Locate the cell with the specified text and output its [X, Y] center coordinate. 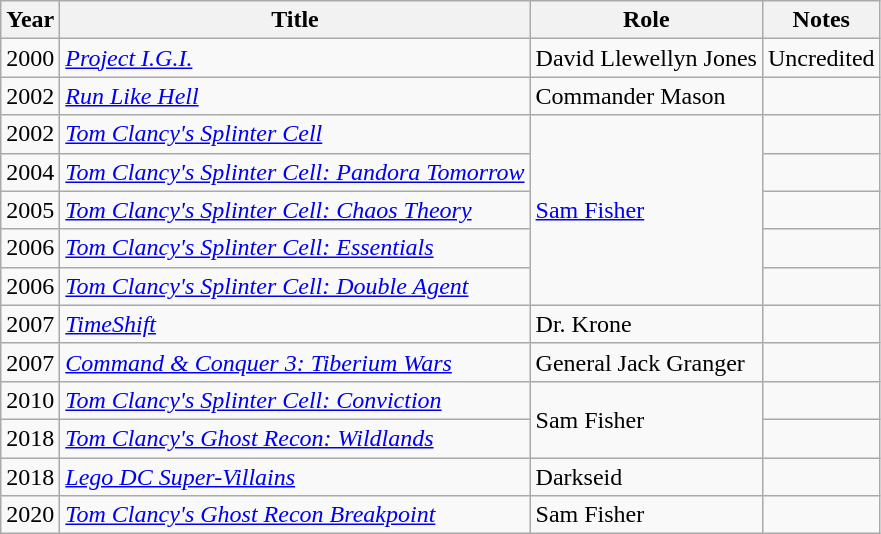
TimeShift [295, 324]
Title [295, 20]
Uncredited [821, 58]
Tom Clancy's Splinter Cell: Essentials [295, 248]
Tom Clancy's Splinter Cell: Chaos Theory [295, 210]
2000 [30, 58]
Tom Clancy's Splinter Cell [295, 134]
Run Like Hell [295, 96]
Tom Clancy's Splinter Cell: Pandora Tomorrow [295, 172]
Tom Clancy's Ghost Recon: Wildlands [295, 438]
Tom Clancy's Splinter Cell: Conviction [295, 400]
Role [646, 20]
Command & Conquer 3: Tiberium Wars [295, 362]
2010 [30, 400]
David Llewellyn Jones [646, 58]
Tom Clancy's Ghost Recon Breakpoint [295, 515]
Lego DC Super-Villains [295, 477]
Notes [821, 20]
Year [30, 20]
2004 [30, 172]
General Jack Granger [646, 362]
Dr. Krone [646, 324]
Commander Mason [646, 96]
Tom Clancy's Splinter Cell: Double Agent [295, 286]
Project I.G.I. [295, 58]
Darkseid [646, 477]
2020 [30, 515]
2005 [30, 210]
